Extract the (X, Y) coordinate from the center of the cell holding the provided text.  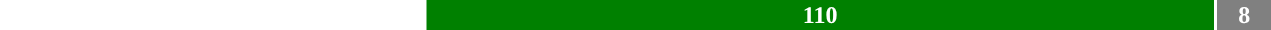
110 (820, 15)
